Output the [X, Y] coordinate of the center of the cell containing the given text.  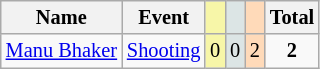
Shooting [164, 51]
Manu Bhaker [62, 51]
Name [62, 17]
Event [164, 17]
Total [292, 17]
